Return [x, y] of the center of cell containing provided text 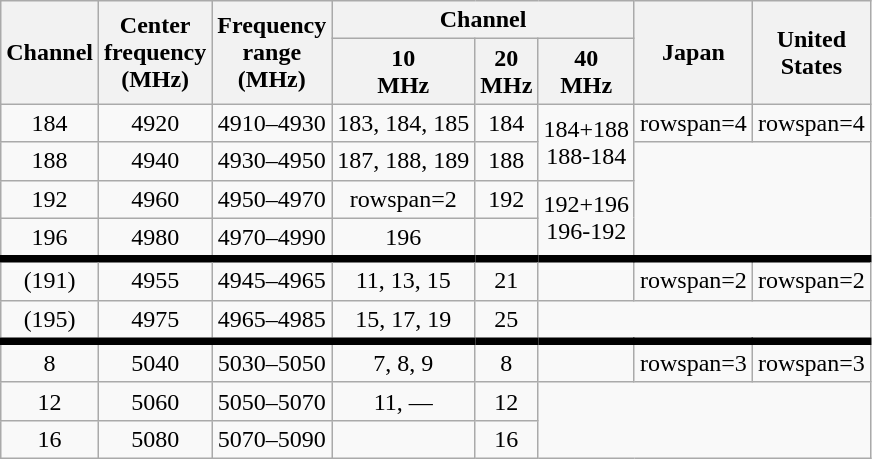
11, — [404, 401]
4940 [156, 161]
4955 [156, 280]
(195) [50, 320]
4920 [156, 123]
4950–4970 [272, 199]
5030–5050 [272, 362]
5080 [156, 439]
4980 [156, 238]
4975 [156, 320]
21 [506, 280]
5070–5090 [272, 439]
192+196196-192 [586, 220]
Centerfrequency(MHz) [156, 52]
25 [506, 320]
5050–5070 [272, 401]
4945–4965 [272, 280]
40MHz [586, 72]
11, 13, 15 [404, 280]
5060 [156, 401]
4965–4985 [272, 320]
183, 184, 185 [404, 123]
Japan [693, 52]
7, 8, 9 [404, 362]
20MHz [506, 72]
UnitedStates [811, 52]
10MHz [404, 72]
184+188188-184 [586, 142]
4930–4950 [272, 161]
15, 17, 19 [404, 320]
4970–4990 [272, 238]
5040 [156, 362]
Frequencyrange(MHz) [272, 52]
4910–4930 [272, 123]
187, 188, 189 [404, 161]
(191) [50, 280]
4960 [156, 199]
